Provide the (X, Y) coordinate of the cell's center where the given text is located.  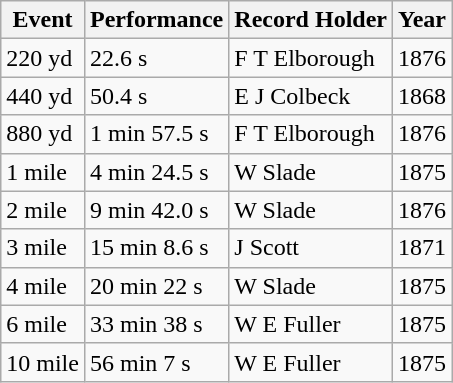
Performance (156, 20)
4 min 24.5 s (156, 172)
15 min 8.6 s (156, 248)
Record Holder (311, 20)
1871 (422, 248)
E J Colbeck (311, 96)
4 mile (43, 286)
9 min 42.0 s (156, 210)
50.4 s (156, 96)
6 mile (43, 324)
2 mile (43, 210)
20 min 22 s (156, 286)
22.6 s (156, 58)
Event (43, 20)
10 mile (43, 362)
440 yd (43, 96)
33 min 38 s (156, 324)
3 mile (43, 248)
J Scott (311, 248)
1 min 57.5 s (156, 134)
1 mile (43, 172)
1868 (422, 96)
220 yd (43, 58)
Year (422, 20)
56 min 7 s (156, 362)
880 yd (43, 134)
